Detect which cell encompasses the target text, then output its [X, Y] center coordinate. 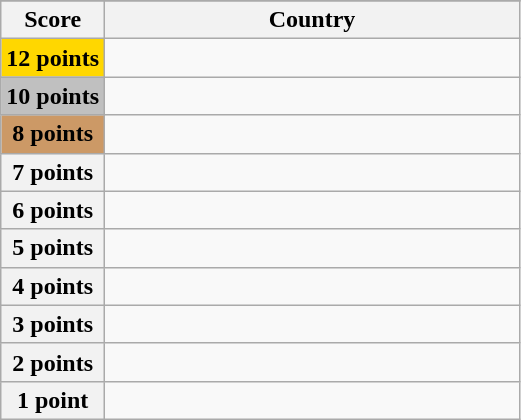
Score [53, 20]
8 points [53, 134]
3 points [53, 324]
5 points [53, 248]
2 points [53, 362]
4 points [53, 286]
1 point [53, 400]
Country [312, 20]
7 points [53, 172]
10 points [53, 96]
12 points [53, 58]
6 points [53, 210]
